Pinpoint the cell where the given text exists, returning its [x, y] midpoint coordinate. 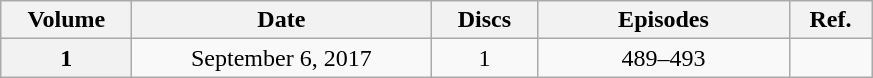
Volume [66, 20]
Date [282, 20]
Ref. [830, 20]
489–493 [664, 58]
Episodes [664, 20]
September 6, 2017 [282, 58]
Discs [484, 20]
